For the text-containing cell, return its midpoint in (x, y) coordinate format. 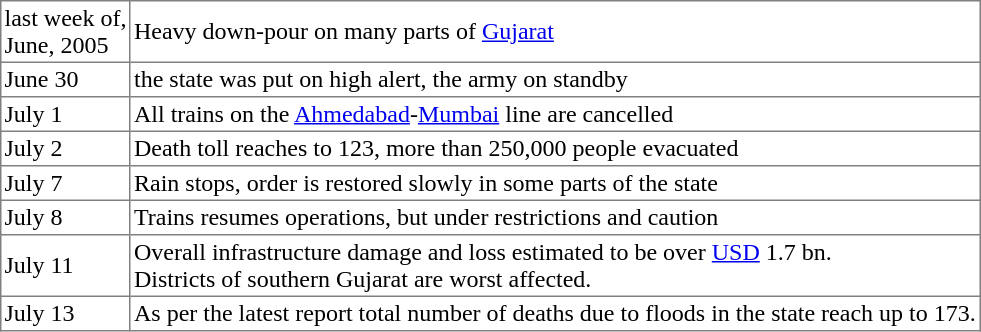
Trains resumes operations, but under restrictions and caution (554, 217)
Rain stops, order is restored slowly in some parts of the state (554, 183)
As per the latest report total number of deaths due to floods in the state reach up to 173. (554, 313)
the state was put on high alert, the army on standby (554, 79)
Death toll reaches to 123, more than 250,000 people evacuated (554, 148)
July 2 (66, 148)
All trains on the Ahmedabad-Mumbai line are cancelled (554, 114)
July 1 (66, 114)
July 7 (66, 183)
July 11 (66, 266)
July 13 (66, 313)
July 8 (66, 217)
Heavy down-pour on many parts of Gujarat (554, 32)
last week of,June, 2005 (66, 32)
Overall infrastructure damage and loss estimated to be over USD 1.7 bn.Districts of southern Gujarat are worst affected. (554, 266)
June 30 (66, 79)
